From the cell containing the given text, extract its center point as (x, y) coordinate. 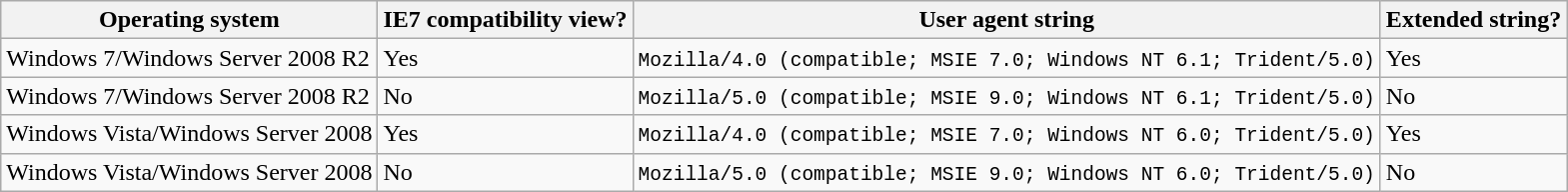
Mozilla/5.0 (compatible; MSIE 9.0; Windows NT 6.0; Trident/5.0) (1006, 172)
Mozilla/4.0 (compatible; MSIE 7.0; Windows NT 6.1; Trident/5.0) (1006, 58)
Extended string? (1473, 20)
Mozilla/5.0 (compatible; MSIE 9.0; Windows NT 6.1; Trident/5.0) (1006, 96)
IE7 compatibility view? (506, 20)
Mozilla/4.0 (compatible; MSIE 7.0; Windows NT 6.0; Trident/5.0) (1006, 134)
Operating system (190, 20)
User agent string (1006, 20)
